Detect which cell encompasses the target text, then output its (x, y) center coordinate. 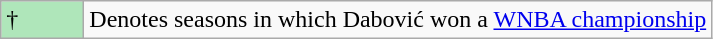
† (42, 20)
Denotes seasons in which Dabović won a WNBA championship (398, 20)
